From the cell containing the given text, extract its center point as (X, Y) coordinate. 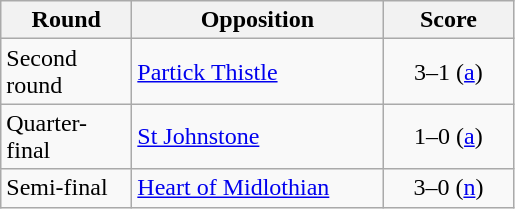
Second round (66, 72)
1–0 (a) (448, 136)
3–0 (n) (448, 188)
Partick Thistle (258, 72)
St Johnstone (258, 136)
Opposition (258, 20)
3–1 (a) (448, 72)
Score (448, 20)
Semi-final (66, 188)
Quarter-final (66, 136)
Round (66, 20)
Heart of Midlothian (258, 188)
